Locate the cell with the specified text and output its (X, Y) center coordinate. 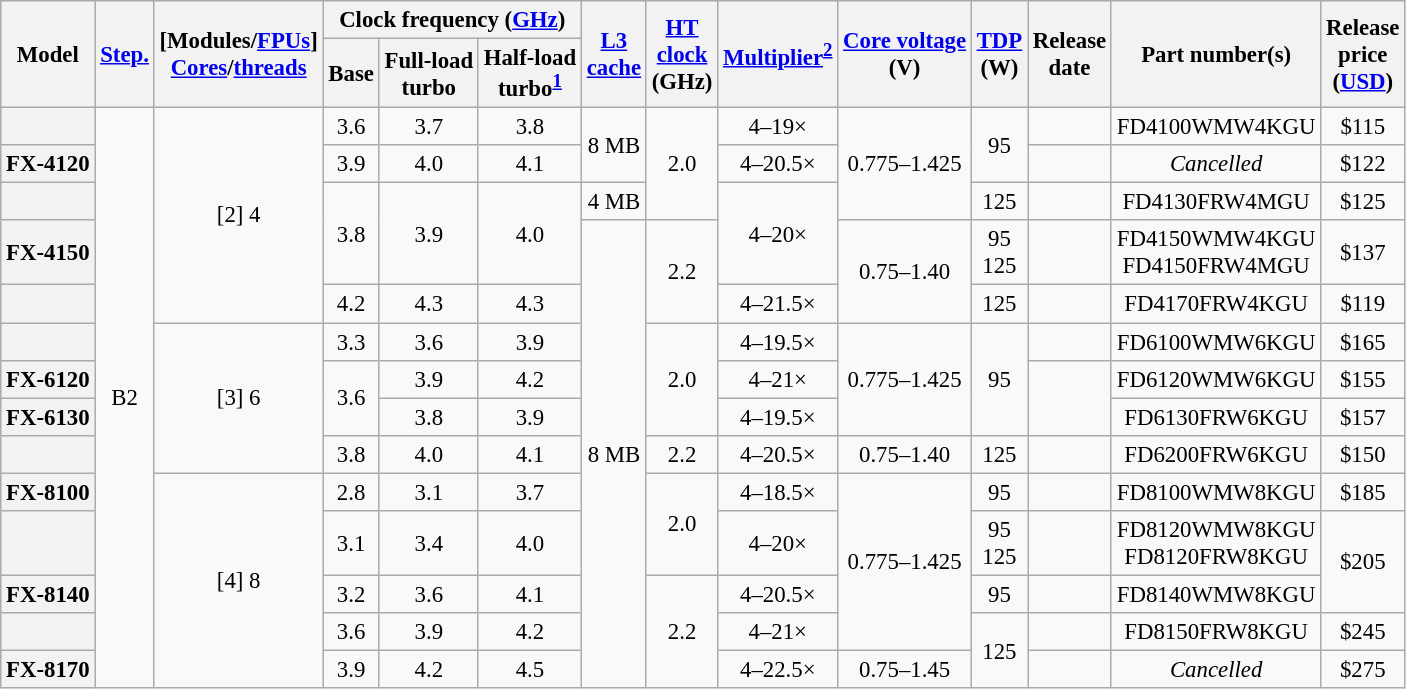
$275 (1363, 669)
FX-4120 (48, 164)
Model (48, 54)
FD8150FRW8KGU (1216, 632)
[4] 8 (238, 580)
FD4100WMW4KGU (1216, 127)
FX-6120 (48, 379)
4–19× (778, 127)
$137 (1363, 252)
FD6100WMW6KGU (1216, 342)
[2] 4 (238, 216)
95125 (999, 544)
[3] 6 (238, 398)
TDP(W) (999, 54)
4–22.5× (778, 669)
HTclock(GHz) (682, 54)
Base (351, 74)
FD8100WMW8KGU (1216, 492)
4–18.5× (778, 492)
Full-loadturbo (428, 74)
3.3 (351, 342)
0.75–1.45 (905, 669)
FX-8100 (48, 492)
$122 (1363, 164)
Releasedate (1070, 54)
2.8 (351, 492)
FD8140WMW8KGU (1216, 594)
FX-8170 (48, 669)
$205 (1363, 562)
$119 (1363, 304)
B2 (124, 398)
FD8120WMW8KGUFD8120FRW8KGU (1216, 544)
FD4130FRW4MGU (1216, 202)
FD6200FRW6KGU (1216, 454)
Core voltage(V) (905, 54)
FD4170FRW4KGU (1216, 304)
4–21.5× (778, 304)
$115 (1363, 127)
$185 (1363, 492)
FD6120WMW6KGU (1216, 379)
FX-8140 (48, 594)
[Modules/FPUs]Cores/threads (238, 54)
Clock frequency (GHz) (452, 20)
$125 (1363, 202)
95 125 (999, 252)
Step. (124, 54)
$157 (1363, 417)
Part number(s) (1216, 54)
FD4150WMW4KGU FD4150FRW4MGU (1216, 252)
FX-6130 (48, 417)
FD6130FRW6KGU (1216, 417)
3.4 (428, 544)
4 MB (614, 202)
$245 (1363, 632)
L3cache (614, 54)
$165 (1363, 342)
FX-4150 (48, 252)
Releaseprice(USD) (1363, 54)
Multiplier2 (778, 54)
4.5 (530, 669)
3.2 (351, 594)
$150 (1363, 454)
$155 (1363, 379)
Half-loadturbo1 (530, 74)
